Determine the [X, Y] coordinate at the center of the cell enclosing the given text.  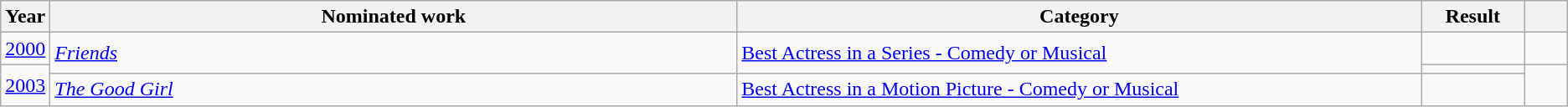
Nominated work [394, 17]
The Good Girl [394, 89]
Year [25, 17]
Category [1079, 17]
2003 [25, 85]
Best Actress in a Motion Picture - Comedy or Musical [1079, 89]
Friends [394, 53]
Best Actress in a Series - Comedy or Musical [1079, 53]
Result [1473, 17]
2000 [25, 48]
